Determine the [X, Y] coordinate at the center of the cell enclosing the given text.  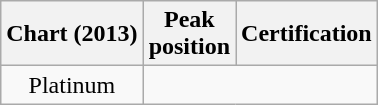
Platinum [72, 85]
Peakposition [189, 34]
Chart (2013) [72, 34]
Certification [307, 34]
